Detect which cell encompasses the target text, then output its (x, y) center coordinate. 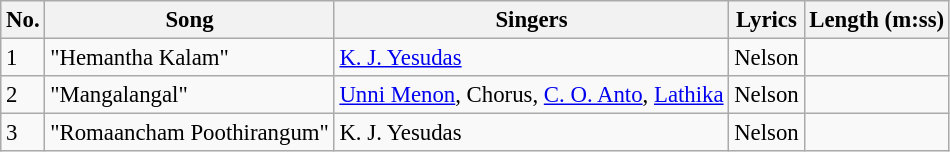
Unni Menon, Chorus, C. O. Anto, Lathika (532, 95)
Song (190, 20)
2 (23, 95)
Length (m:ss) (876, 20)
"Romaancham Poothirangum" (190, 133)
No. (23, 20)
3 (23, 133)
"Mangalangal" (190, 95)
Lyrics (766, 20)
"Hemantha Kalam" (190, 58)
Singers (532, 20)
1 (23, 58)
